Find where the given text appears and provide that cell's center as [X, Y] coordinate. 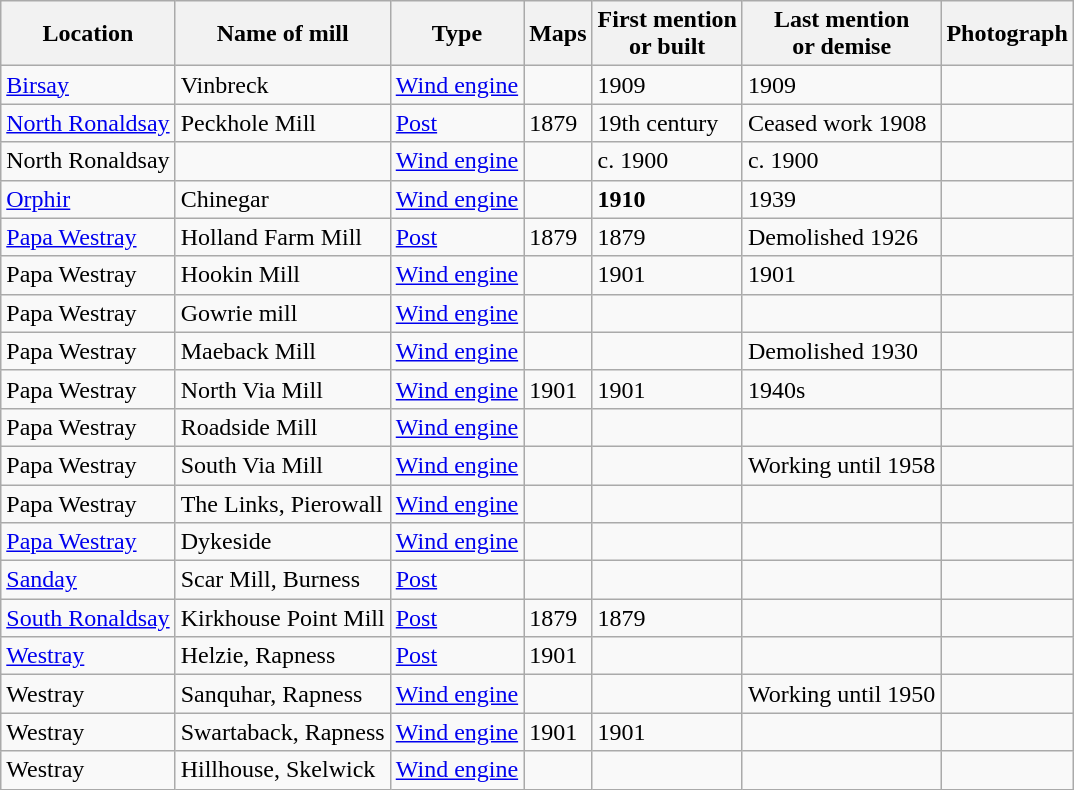
19th century [667, 123]
Name of mill [282, 34]
Maps [558, 34]
Working until 1950 [841, 694]
1939 [841, 199]
Hookin Mill [282, 275]
Scar Mill, Burness [282, 580]
Holland Farm Mill [282, 237]
Working until 1958 [841, 465]
Sanquhar, Rapness [282, 694]
First mentionor built [667, 34]
Location [88, 34]
Peckhole Mill [282, 123]
Dykeside [282, 542]
Demolished 1930 [841, 351]
Ceased work 1908 [841, 123]
1940s [841, 389]
South Ronaldsay [88, 618]
Maeback Mill [282, 351]
Demolished 1926 [841, 237]
Type [456, 34]
Photograph [1007, 34]
Gowrie mill [282, 313]
Sanday [88, 580]
The Links, Pierowall [282, 503]
Roadside Mill [282, 427]
Last mention or demise [841, 34]
Birsay [88, 85]
Helzie, Rapness [282, 656]
Swartaback, Rapness [282, 732]
Kirkhouse Point Mill [282, 618]
Vinbreck [282, 85]
Hillhouse, Skelwick [282, 770]
1910 [667, 199]
South Via Mill [282, 465]
Orphir [88, 199]
North Via Mill [282, 389]
Chinegar [282, 199]
